Extract the (X, Y) coordinate from the center of the cell holding the provided text.  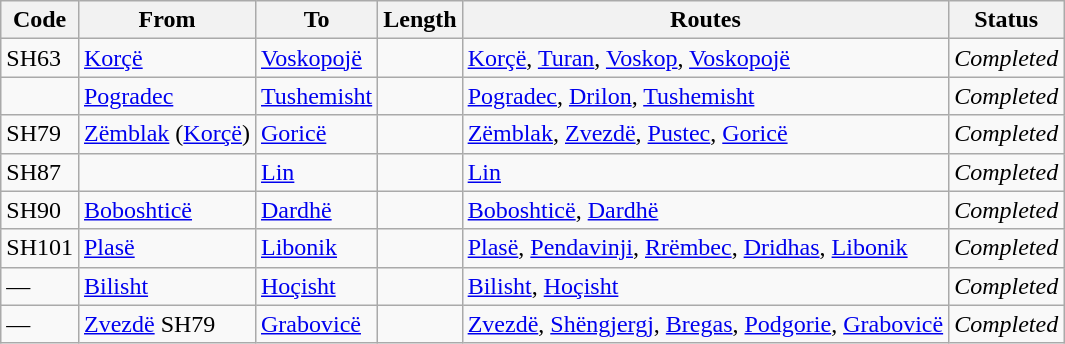
Boboshticë (166, 210)
Korçë (166, 58)
Dardhë (316, 210)
Code (40, 20)
Zvezdë, Shëngjergj, Bregas, Podgorie, Grabovicë (706, 324)
Zëmblak, Zvezdë, Pustec, Goricë (706, 134)
Plasë (166, 248)
To (316, 20)
Zvezdë SH79 (166, 324)
Hoçisht (316, 286)
SH63 (40, 58)
SH79 (40, 134)
Tushemisht (316, 96)
Plasë, Pendavinji, Rrëmbec, Dridhas, Libonik (706, 248)
Korçë, Turan, Voskop, Voskopojë (706, 58)
Zëmblak (Korçë) (166, 134)
Bilisht, Hoçisht (706, 286)
Status (1006, 20)
Pogradec, Drilon, Tushemisht (706, 96)
SH90 (40, 210)
Bilisht (166, 286)
Length (420, 20)
Pogradec (166, 96)
Grabovicë (316, 324)
Goricë (316, 134)
Libonik (316, 248)
Boboshticë, Dardhë (706, 210)
Voskopojë (316, 58)
From (166, 20)
SH101 (40, 248)
SH87 (40, 172)
Routes (706, 20)
